Return the (x, y) coordinate for the center point of the cell that contains the specified text.  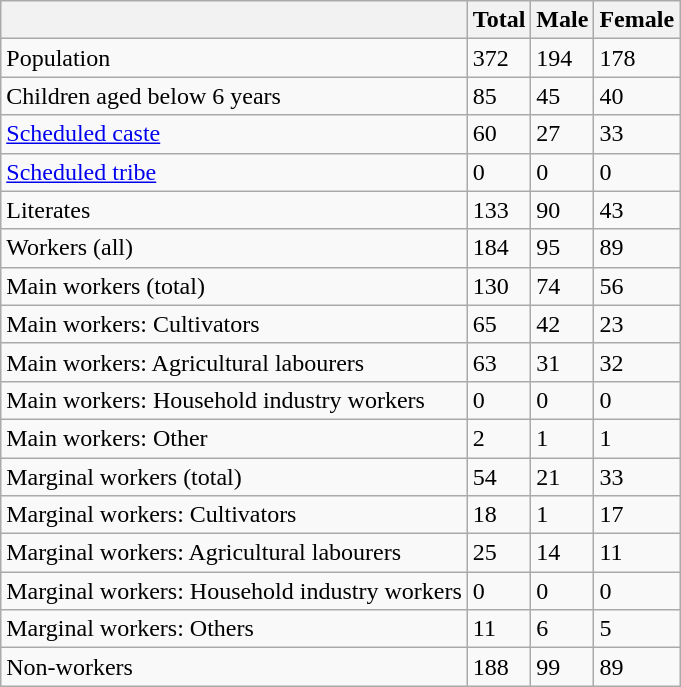
Main workers: Other (234, 438)
Workers (all) (234, 248)
Main workers: Agricultural labourers (234, 362)
Total (499, 20)
99 (562, 667)
54 (499, 477)
23 (637, 324)
Marginal workers: Household industry workers (234, 591)
90 (562, 210)
27 (562, 134)
18 (499, 515)
85 (499, 96)
74 (562, 286)
Marginal workers: Others (234, 629)
43 (637, 210)
95 (562, 248)
45 (562, 96)
Marginal workers: Cultivators (234, 515)
14 (562, 553)
178 (637, 58)
40 (637, 96)
2 (499, 438)
Main workers: Cultivators (234, 324)
130 (499, 286)
31 (562, 362)
Scheduled caste (234, 134)
60 (499, 134)
Marginal workers (total) (234, 477)
17 (637, 515)
Marginal workers: Agricultural labourers (234, 553)
Non-workers (234, 667)
Scheduled tribe (234, 172)
Male (562, 20)
Literates (234, 210)
21 (562, 477)
63 (499, 362)
188 (499, 667)
133 (499, 210)
372 (499, 58)
25 (499, 553)
42 (562, 324)
Children aged below 6 years (234, 96)
6 (562, 629)
Population (234, 58)
65 (499, 324)
Main workers: Household industry workers (234, 400)
Female (637, 20)
194 (562, 58)
Main workers (total) (234, 286)
32 (637, 362)
5 (637, 629)
56 (637, 286)
184 (499, 248)
